Identify which cell holds the provided text, then report its [x, y] central coordinate. 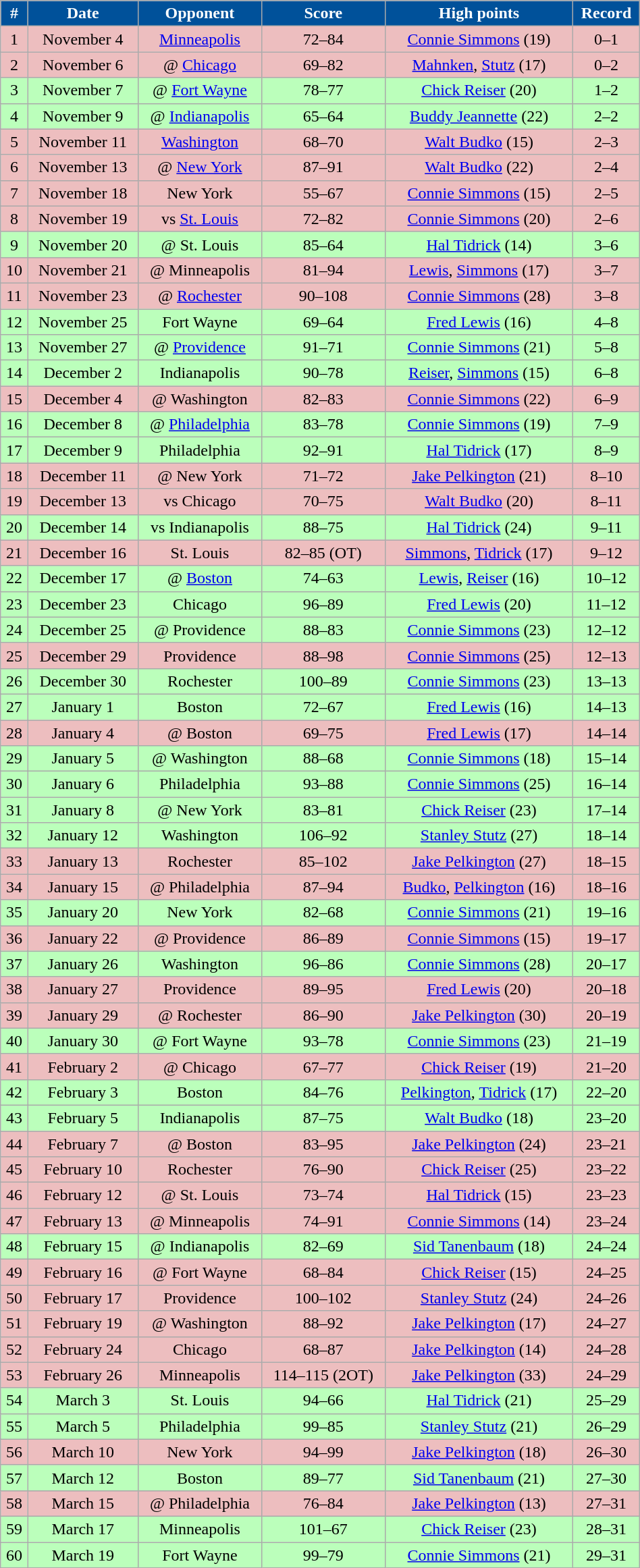
88–98 [323, 655]
100–102 [323, 1298]
24–26 [606, 1298]
29–31 [606, 1555]
10 [14, 270]
88–92 [323, 1324]
3–8 [606, 296]
23–20 [606, 1118]
60 [14, 1555]
March 5 [83, 1426]
47 [14, 1221]
24–27 [606, 1324]
87–75 [323, 1118]
21–19 [606, 1041]
3–6 [606, 244]
Walt Budko (18) [479, 1118]
100–89 [323, 681]
72–84 [323, 39]
90–78 [323, 373]
49 [14, 1272]
39 [14, 1015]
14 [14, 373]
Jake Pelkington (21) [479, 476]
November 9 [83, 116]
Record [606, 13]
68–84 [323, 1272]
19–16 [606, 913]
94–99 [323, 1452]
16 [14, 425]
89–95 [323, 990]
18–15 [606, 861]
58 [14, 1503]
December 17 [83, 578]
34 [14, 887]
76–90 [323, 1170]
25 [14, 655]
83–78 [323, 425]
13 [14, 348]
55–67 [323, 193]
17 [14, 450]
vs Indianapolis [200, 527]
15–14 [606, 759]
21 [14, 553]
22–20 [606, 1092]
Opponent [200, 13]
4 [14, 116]
January 30 [83, 1041]
53 [14, 1375]
December 9 [83, 450]
88–68 [323, 759]
November 18 [83, 193]
27–30 [606, 1478]
December 25 [83, 630]
9–12 [606, 553]
88–75 [323, 527]
March 10 [83, 1452]
Hal Tidrick (17) [479, 450]
Date [83, 13]
November 4 [83, 39]
25–29 [606, 1401]
59 [14, 1529]
Stanley Stutz (24) [479, 1298]
Hal Tidrick (21) [479, 1401]
8–9 [606, 450]
January 15 [83, 887]
20 [14, 527]
19 [14, 502]
December 14 [83, 527]
February 2 [83, 1066]
Jake Pelkington (27) [479, 861]
November 7 [83, 90]
86–90 [323, 1015]
12–12 [606, 630]
18–16 [606, 887]
March 17 [83, 1529]
30 [14, 784]
February 5 [83, 1118]
22 [14, 578]
0–2 [606, 65]
82–69 [323, 1247]
Chick Reiser (25) [479, 1170]
Simmons, Tidrick (17) [479, 553]
2–3 [606, 142]
February 3 [83, 1092]
69–75 [323, 732]
Jake Pelkington (24) [479, 1144]
Walt Budko (15) [479, 142]
December 13 [83, 502]
Jake Pelkington (30) [479, 1015]
55 [14, 1426]
20–18 [606, 990]
73–74 [323, 1195]
8 [14, 219]
January 22 [83, 938]
January 12 [83, 836]
Pelkington, Tidrick (17) [479, 1092]
17–14 [606, 810]
5–8 [606, 348]
87–94 [323, 887]
5 [14, 142]
6–8 [606, 373]
68–87 [323, 1349]
November 19 [83, 219]
December 29 [83, 655]
32 [14, 836]
50 [14, 1298]
23 [14, 604]
83–81 [323, 810]
8–10 [606, 476]
Walt Budko (22) [479, 167]
83–95 [323, 1144]
78–77 [323, 90]
January 20 [83, 913]
Jake Pelkington (33) [479, 1375]
January 5 [83, 759]
44 [14, 1144]
High points [479, 13]
Jake Pelkington (13) [479, 1503]
February 13 [83, 1221]
Sid Tanenbaum (21) [479, 1478]
57 [14, 1478]
15 [14, 399]
46 [14, 1195]
Stanley Stutz (21) [479, 1426]
85–102 [323, 861]
18–14 [606, 836]
7 [14, 193]
6–9 [606, 399]
23–21 [606, 1144]
48 [14, 1247]
November 11 [83, 142]
November 13 [83, 167]
7–9 [606, 425]
Connie Simmons (14) [479, 1221]
72–67 [323, 707]
Chick Reiser (15) [479, 1272]
90–108 [323, 296]
9–11 [606, 527]
74–91 [323, 1221]
28 [14, 732]
November 25 [83, 322]
41 [14, 1066]
December 30 [83, 681]
Chick Reiser (19) [479, 1066]
November 27 [83, 348]
23–23 [606, 1195]
December 23 [83, 604]
6 [14, 167]
November 23 [83, 296]
43 [14, 1118]
Stanley Stutz (27) [479, 836]
26–30 [606, 1452]
February 26 [83, 1375]
12–13 [606, 655]
91–71 [323, 348]
26–29 [606, 1426]
January 13 [83, 861]
52 [14, 1349]
December 8 [83, 425]
69–82 [323, 65]
23–24 [606, 1221]
Connie Simmons (18) [479, 759]
November 21 [83, 270]
November 6 [83, 65]
January 27 [83, 990]
February 12 [83, 1195]
14–13 [606, 707]
Sid Tanenbaum (18) [479, 1247]
February 19 [83, 1324]
January 4 [83, 732]
January 6 [83, 784]
82–85 (OT) [323, 553]
38 [14, 990]
4–8 [606, 322]
31 [14, 810]
69–64 [323, 322]
Hal Tidrick (14) [479, 244]
2–6 [606, 219]
23–22 [606, 1170]
December 4 [83, 399]
12 [14, 322]
January 26 [83, 964]
February 7 [83, 1144]
96–86 [323, 964]
81–94 [323, 270]
76–84 [323, 1503]
33 [14, 861]
Jake Pelkington (17) [479, 1324]
29 [14, 759]
February 24 [83, 1349]
70–75 [323, 502]
Jake Pelkington (18) [479, 1452]
vs Chicago [200, 502]
20–19 [606, 1015]
72–82 [323, 219]
93–78 [323, 1041]
January 1 [83, 707]
40 [14, 1041]
2–5 [606, 193]
27–31 [606, 1503]
Fred Lewis (17) [479, 732]
February 10 [83, 1170]
2–4 [606, 167]
101–67 [323, 1529]
19–17 [606, 938]
February 17 [83, 1298]
January 29 [83, 1015]
18 [14, 476]
87–91 [323, 167]
2–2 [606, 116]
28–31 [606, 1529]
106–92 [323, 836]
3 [14, 90]
March 19 [83, 1555]
20–17 [606, 964]
96–89 [323, 604]
68–70 [323, 142]
27 [14, 707]
54 [14, 1401]
82–68 [323, 913]
99–79 [323, 1555]
0–1 [606, 39]
24 [14, 630]
74–63 [323, 578]
71–72 [323, 476]
November 20 [83, 244]
16–14 [606, 784]
Score [323, 13]
11 [14, 296]
February 15 [83, 1247]
93–88 [323, 784]
# [14, 13]
13–13 [606, 681]
March 3 [83, 1401]
Budko, Pelkington (16) [479, 887]
21–20 [606, 1066]
35 [14, 913]
1 [14, 39]
24–29 [606, 1375]
88–83 [323, 630]
24–24 [606, 1247]
December 11 [83, 476]
89–77 [323, 1478]
10–12 [606, 578]
January 8 [83, 810]
March 15 [83, 1503]
36 [14, 938]
December 2 [83, 373]
Connie Simmons (22) [479, 399]
Reiser, Simmons (15) [479, 373]
December 16 [83, 553]
26 [14, 681]
14–14 [606, 732]
11–12 [606, 604]
Lewis, Simmons (17) [479, 270]
1–2 [606, 90]
86–89 [323, 938]
92–91 [323, 450]
Buddy Jeannette (22) [479, 116]
Mahnken, Stutz (17) [479, 65]
Hal Tidrick (24) [479, 527]
Walt Budko (20) [479, 502]
24–25 [606, 1272]
Connie Simmons (20) [479, 219]
99–85 [323, 1426]
85–64 [323, 244]
37 [14, 964]
51 [14, 1324]
Jake Pelkington (14) [479, 1349]
65–64 [323, 116]
84–76 [323, 1092]
Hal Tidrick (15) [479, 1195]
9 [14, 244]
8–11 [606, 502]
Lewis, Reiser (16) [479, 578]
56 [14, 1452]
42 [14, 1092]
vs St. Louis [200, 219]
82–83 [323, 399]
45 [14, 1170]
March 12 [83, 1478]
Chick Reiser (20) [479, 90]
114–115 (2OT) [323, 1375]
24–28 [606, 1349]
3–7 [606, 270]
67–77 [323, 1066]
94–66 [323, 1401]
2 [14, 65]
February 16 [83, 1272]
